Output the (X, Y) coordinate of the center of the cell containing the given text.  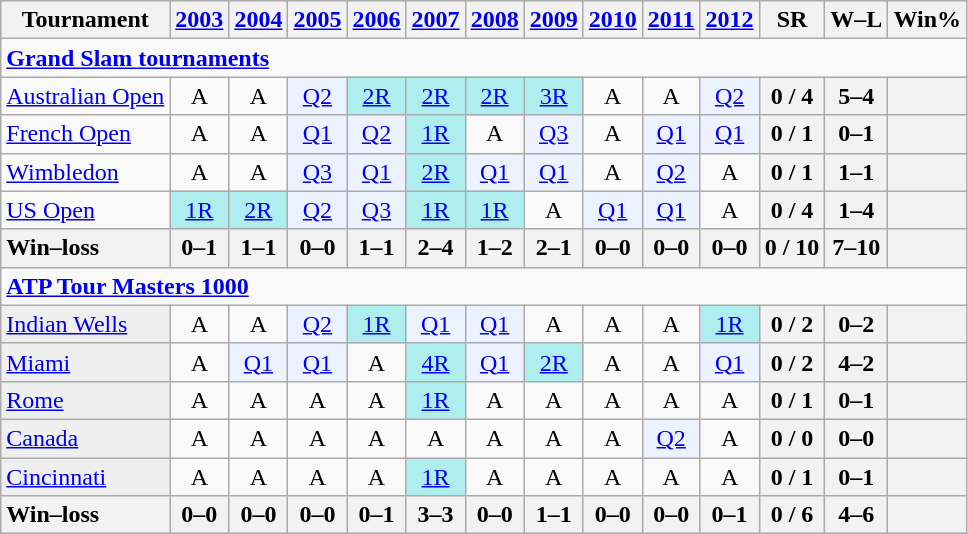
Canada (86, 438)
2009 (554, 20)
2–4 (436, 248)
5–4 (856, 96)
Cincinnati (86, 477)
2008 (494, 20)
Miami (86, 362)
2011 (671, 20)
French Open (86, 134)
SR (792, 20)
7–10 (856, 248)
2006 (376, 20)
2003 (200, 20)
Tournament (86, 20)
W–L (856, 20)
0 / 10 (792, 248)
0 / 6 (792, 515)
1–4 (856, 210)
2004 (258, 20)
ATP Tour Masters 1000 (484, 286)
3R (554, 96)
0–2 (856, 324)
1–2 (494, 248)
2010 (612, 20)
3–3 (436, 515)
4R (436, 362)
Indian Wells (86, 324)
2005 (318, 20)
Win% (928, 20)
US Open (86, 210)
Wimbledon (86, 172)
4–6 (856, 515)
2007 (436, 20)
Australian Open (86, 96)
Rome (86, 400)
4–2 (856, 362)
Grand Slam tournaments (484, 58)
0 / 0 (792, 438)
2–1 (554, 248)
2012 (730, 20)
